Extract the [x, y] coordinate from the center of the cell holding the provided text.  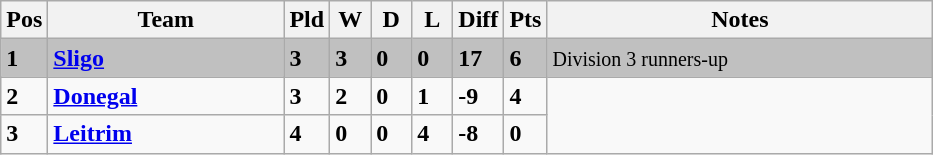
Diff [478, 20]
Division 3 runners-up [740, 58]
6 [526, 58]
Notes [740, 20]
L [432, 20]
D [392, 20]
-9 [478, 96]
Sligo [166, 58]
Pts [526, 20]
Pld [307, 20]
17 [478, 58]
W [350, 20]
Donegal [166, 96]
-8 [478, 134]
Leitrim [166, 134]
Pos [24, 20]
Team [166, 20]
